Capture the cell that displays the provided text and extract its (x, y) central coordinate. 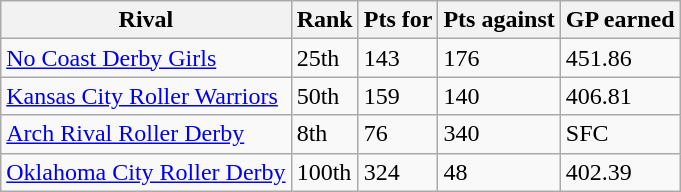
402.39 (620, 172)
Kansas City Roller Warriors (146, 96)
SFC (620, 134)
176 (499, 58)
GP earned (620, 20)
159 (398, 96)
324 (398, 172)
Oklahoma City Roller Derby (146, 172)
Arch Rival Roller Derby (146, 134)
Pts against (499, 20)
100th (324, 172)
340 (499, 134)
451.86 (620, 58)
143 (398, 58)
25th (324, 58)
8th (324, 134)
Rival (146, 20)
Pts for (398, 20)
Rank (324, 20)
No Coast Derby Girls (146, 58)
140 (499, 96)
50th (324, 96)
406.81 (620, 96)
76 (398, 134)
48 (499, 172)
